For the text-containing cell, return its midpoint in (x, y) coordinate format. 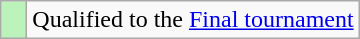
Qualified to the Final tournament (193, 20)
